Determine the [x, y] coordinate at the center of the cell enclosing the given text.  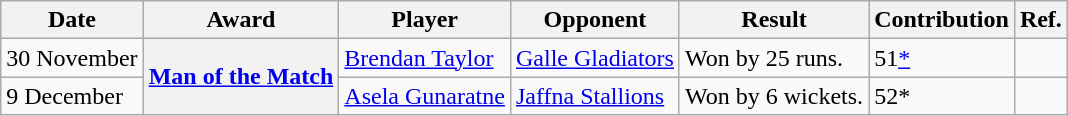
Date [72, 20]
Galle Gladiators [594, 58]
Contribution [942, 20]
30 November [72, 58]
51* [942, 58]
Won by 25 runs. [774, 58]
Opponent [594, 20]
9 December [72, 96]
Award [241, 20]
Result [774, 20]
52* [942, 96]
Won by 6 wickets. [774, 96]
Jaffna Stallions [594, 96]
Man of the Match [241, 77]
Asela Gunaratne [425, 96]
Brendan Taylor [425, 58]
Player [425, 20]
Ref. [1040, 20]
